Search for the cell housing the specified text and yield its [X, Y] center coordinate. 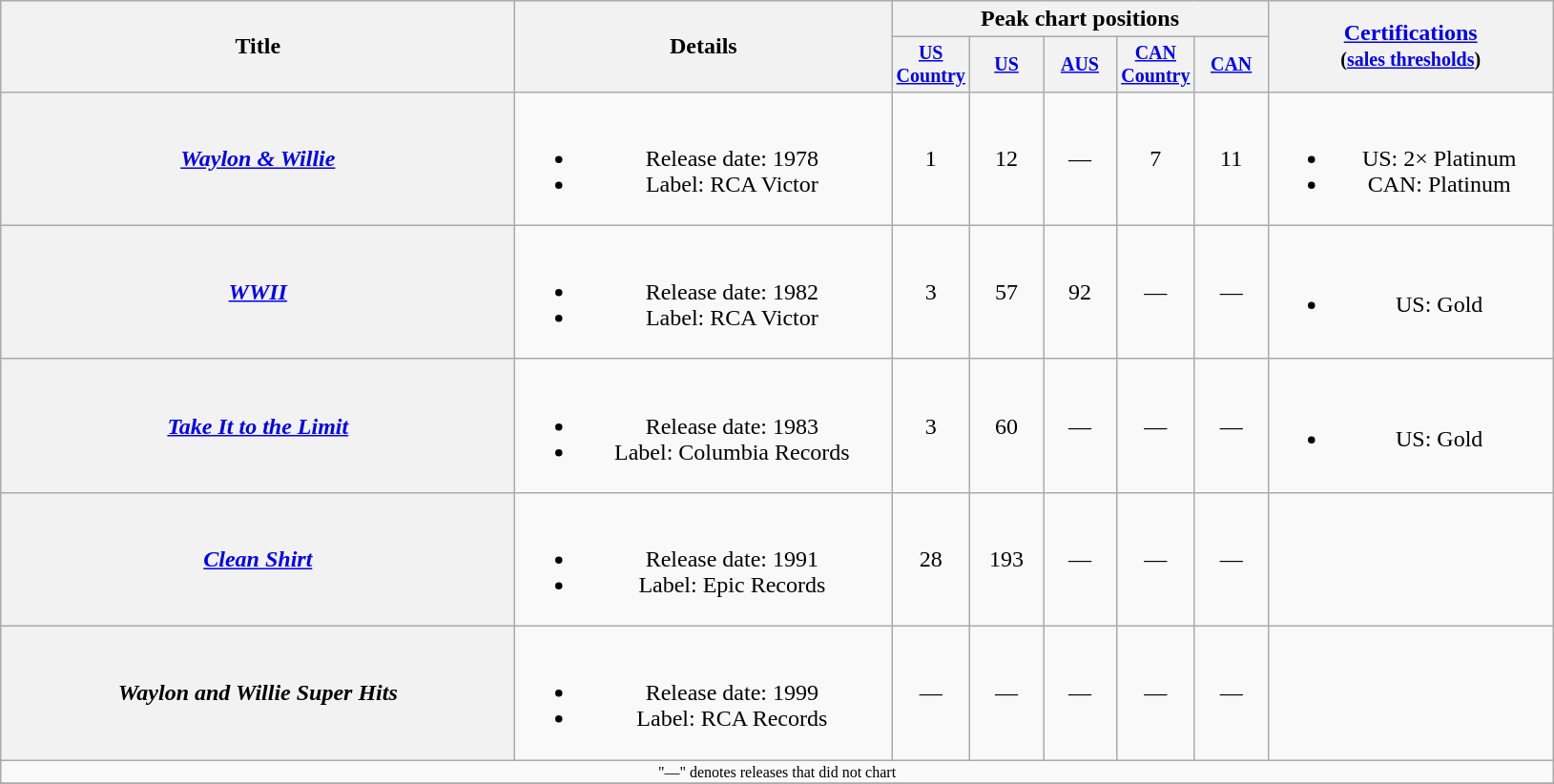
Peak chart positions [1080, 19]
193 [1007, 559]
12 [1007, 158]
11 [1231, 158]
Details [704, 47]
Release date: 1983Label: Columbia Records [704, 425]
57 [1007, 292]
Release date: 1978Label: RCA Victor [704, 158]
"—" denotes releases that did not chart [777, 772]
60 [1007, 425]
92 [1080, 292]
1 [931, 158]
Release date: 1999Label: RCA Records [704, 693]
Waylon and Willie Super Hits [258, 693]
Certifications(sales thresholds) [1410, 47]
US [1007, 65]
CAN Country [1155, 65]
7 [1155, 158]
CAN [1231, 65]
Release date: 1991Label: Epic Records [704, 559]
Title [258, 47]
US: 2× PlatinumCAN: Platinum [1410, 158]
US Country [931, 65]
Waylon & Willie [258, 158]
28 [931, 559]
Release date: 1982Label: RCA Victor [704, 292]
Take It to the Limit [258, 425]
WWII [258, 292]
AUS [1080, 65]
Clean Shirt [258, 559]
